From the cell containing the given text, extract its center point as [x, y] coordinate. 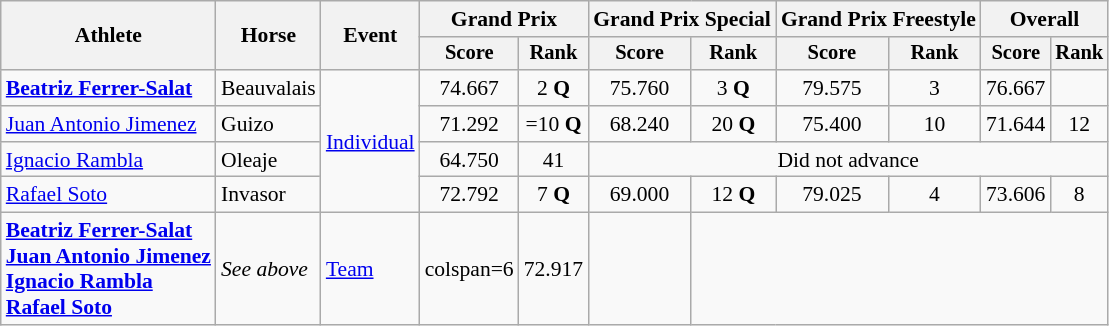
79.025 [832, 195]
Event [370, 36]
Overall [1044, 19]
2 Q [554, 88]
68.240 [640, 124]
72.792 [470, 195]
Rafael Soto [108, 195]
71.644 [1016, 124]
79.575 [832, 88]
Invasor [268, 195]
8 [1079, 195]
20 Q [734, 124]
Individual [370, 141]
64.750 [470, 160]
3 [934, 88]
76.667 [1016, 88]
4 [934, 195]
Grand Prix Special [682, 19]
7 Q [554, 195]
69.000 [640, 195]
Beatriz Ferrer-SalatJuan Antonio JimenezIgnacio RamblaRafael Soto [108, 269]
Ignacio Rambla [108, 160]
Horse [268, 36]
75.760 [640, 88]
Beauvalais [268, 88]
12 [1079, 124]
See above [268, 269]
Grand Prix Freestyle [878, 19]
=10 Q [554, 124]
3 Q [734, 88]
72.917 [554, 269]
10 [934, 124]
73.606 [1016, 195]
Grand Prix [504, 19]
75.400 [832, 124]
Guizo [268, 124]
Did not advance [848, 160]
Team [370, 269]
Athlete [108, 36]
colspan=6 [470, 269]
71.292 [470, 124]
Juan Antonio Jimenez [108, 124]
41 [554, 160]
12 Q [734, 195]
Beatriz Ferrer-Salat [108, 88]
Oleaje [268, 160]
74.667 [470, 88]
